Output the [X, Y] coordinate of the center of the cell containing the given text.  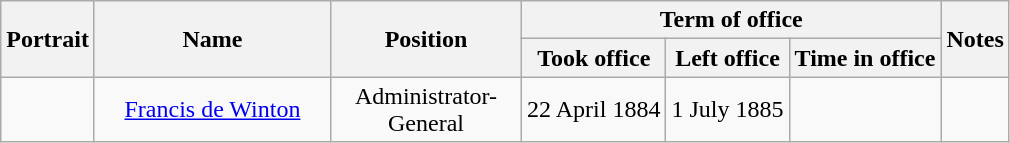
Francis de Winton [212, 110]
Notes [975, 39]
Name [212, 39]
Left office [728, 58]
1 July 1885 [728, 110]
Time in office [865, 58]
Took office [594, 58]
Term of office [732, 20]
22 April 1884 [594, 110]
Position [426, 39]
Administrator-General [426, 110]
Portrait [48, 39]
